From the cell containing the given text, extract its center point as [x, y] coordinate. 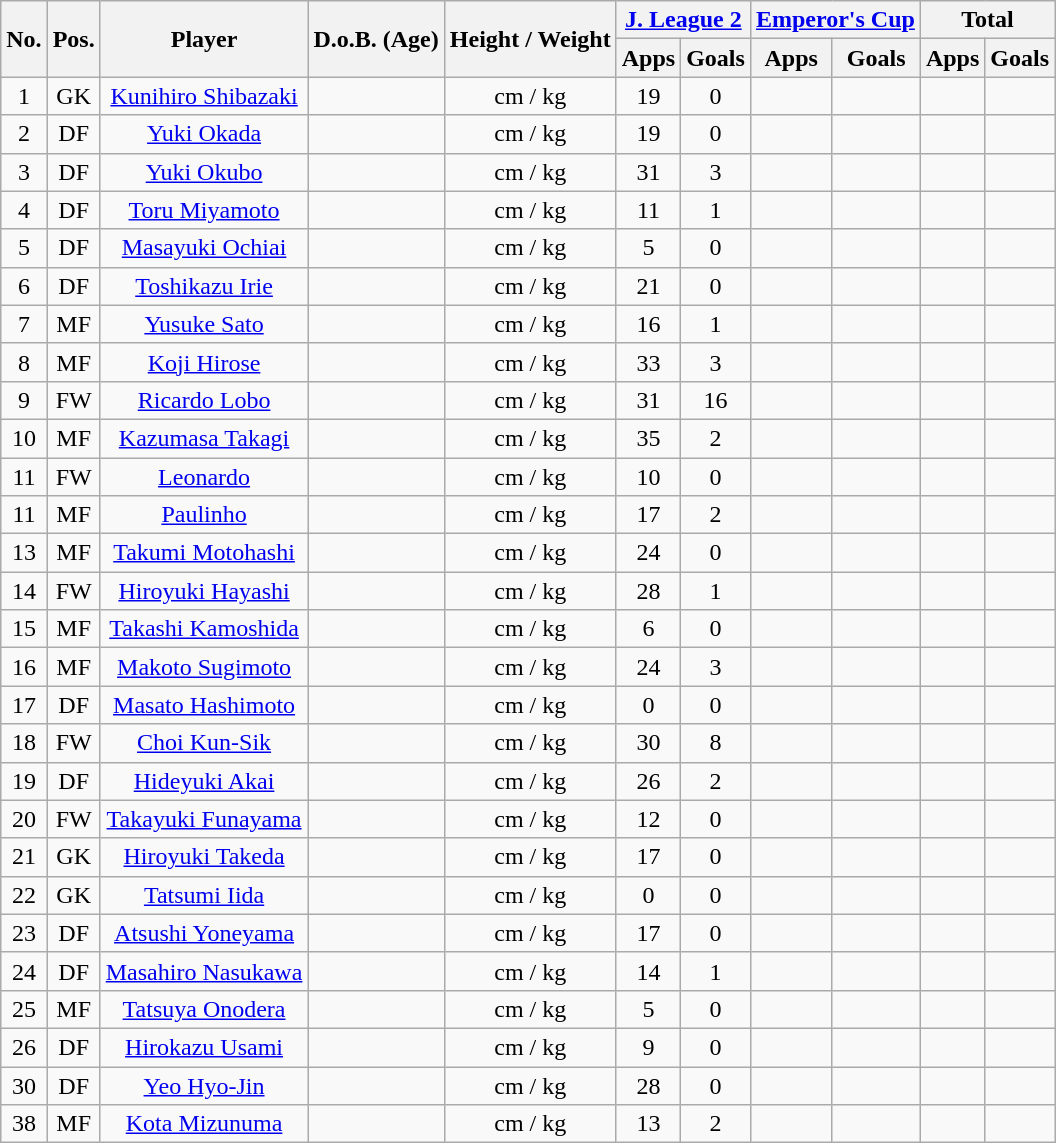
Toru Miyamoto [204, 210]
Makoto Sugimoto [204, 667]
Takashi Kamoshida [204, 629]
Hideyuki Akai [204, 781]
Height / Weight [530, 39]
Masahiro Nasukawa [204, 971]
Choi Kun-Sik [204, 743]
Toshikazu Irie [204, 286]
35 [648, 438]
33 [648, 362]
Leonardo [204, 477]
22 [24, 895]
Pos. [74, 39]
Hirokazu Usami [204, 1047]
No. [24, 39]
Takayuki Funayama [204, 819]
Yusuke Sato [204, 324]
23 [24, 933]
Kazumasa Takagi [204, 438]
D.o.B. (Age) [376, 39]
12 [648, 819]
Masato Hashimoto [204, 705]
Yuki Okada [204, 134]
Hiroyuki Hayashi [204, 591]
Takumi Motohashi [204, 553]
J. League 2 [683, 20]
Masayuki Ochiai [204, 248]
Paulinho [204, 515]
25 [24, 1009]
15 [24, 629]
Yuki Okubo [204, 172]
Total [987, 20]
Tatsuya Onodera [204, 1009]
Ricardo Lobo [204, 400]
Kota Mizunuma [204, 1124]
Koji Hirose [204, 362]
Player [204, 39]
Tatsumi Iida [204, 895]
Hiroyuki Takeda [204, 857]
20 [24, 819]
Atsushi Yoneyama [204, 933]
Kunihiro Shibazaki [204, 96]
Emperor's Cup [835, 20]
7 [24, 324]
4 [24, 210]
18 [24, 743]
Yeo Hyo-Jin [204, 1085]
38 [24, 1124]
